Capture the cell that displays the provided text and extract its (x, y) central coordinate. 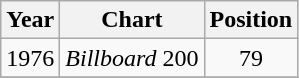
Billboard 200 (132, 58)
1976 (30, 58)
Year (30, 20)
79 (251, 58)
Chart (132, 20)
Position (251, 20)
